Capture the cell that displays the provided text and extract its [X, Y] central coordinate. 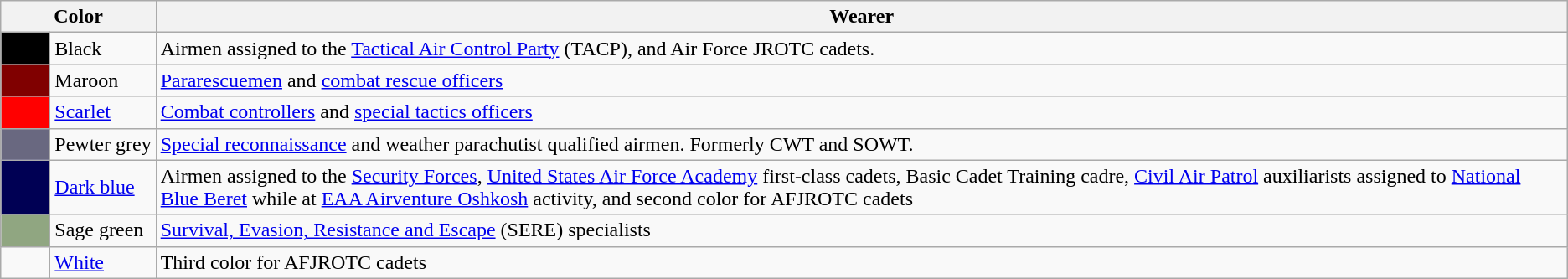
Combat controllers and special tactics officers [861, 112]
Pewter grey [103, 144]
Sage green [103, 230]
Wearer [861, 17]
Special reconnaissance and weather parachutist qualified airmen. Formerly CWT and SOWT. [861, 144]
Pararescuemen and combat rescue officers [861, 80]
Scarlet [103, 112]
Third color for AFJROTC cadets [861, 262]
Airmen assigned to the Tactical Air Control Party (TACP), and Air Force JROTC cadets. [861, 49]
Dark blue [103, 188]
Survival, Evasion, Resistance and Escape (SERE) specialists [861, 230]
Maroon [103, 80]
Color [79, 17]
White [103, 262]
Black [103, 49]
